Identify which cell holds the provided text, then report its (x, y) central coordinate. 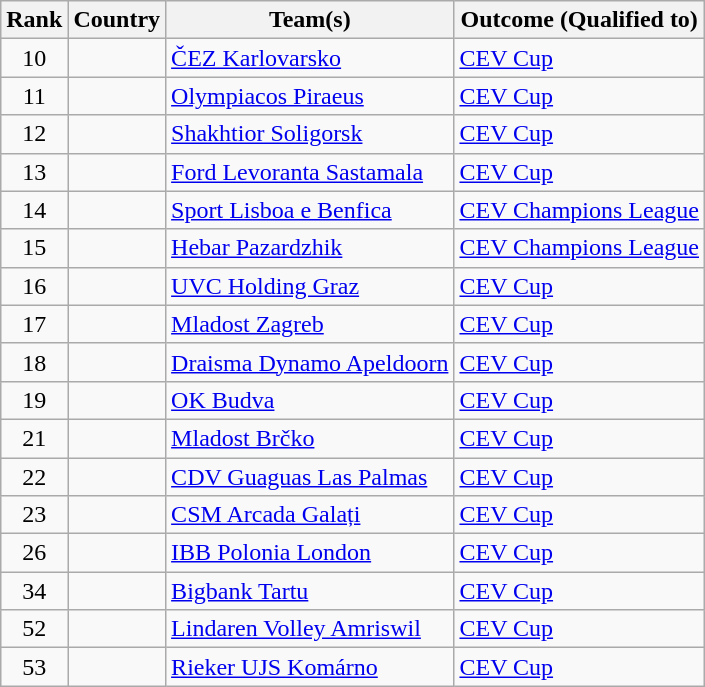
10 (34, 58)
Hebar Pazardzhik (310, 248)
Shakhtior Soligorsk (310, 134)
Country (117, 20)
Bigbank Tartu (310, 591)
13 (34, 172)
Outcome (Qualified to) (580, 20)
23 (34, 515)
ČEZ Karlovarsko (310, 58)
52 (34, 629)
Olympiacos Piraeus (310, 96)
Mladost Zagreb (310, 324)
17 (34, 324)
21 (34, 438)
Rank (34, 20)
Lindaren Volley Amriswil (310, 629)
11 (34, 96)
Draisma Dynamo Apeldoorn (310, 362)
OK Budva (310, 400)
Mladost Brčko (310, 438)
Team(s) (310, 20)
15 (34, 248)
14 (34, 210)
22 (34, 477)
16 (34, 286)
26 (34, 553)
53 (34, 667)
IBB Polonia London (310, 553)
18 (34, 362)
CSM Arcada Galați (310, 515)
Ford Levoranta Sastamala (310, 172)
Sport Lisboa e Benfica (310, 210)
19 (34, 400)
12 (34, 134)
UVC Holding Graz (310, 286)
Rieker UJS Komárno (310, 667)
34 (34, 591)
CDV Guaguas Las Palmas (310, 477)
